Pinpoint the cell where the given text exists, returning its (X, Y) midpoint coordinate. 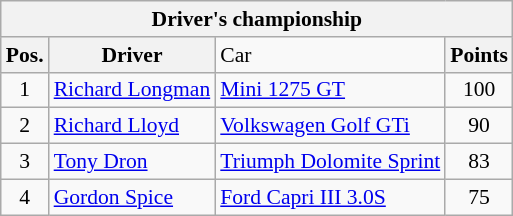
Car (330, 55)
Ford Capri III 3.0S (330, 197)
4 (25, 197)
Pos. (25, 55)
Richard Longman (132, 90)
1 (25, 90)
Tony Dron (132, 162)
83 (479, 162)
Gordon Spice (132, 197)
Driver (132, 55)
2 (25, 126)
Mini 1275 GT (330, 90)
Points (479, 55)
3 (25, 162)
100 (479, 90)
Triumph Dolomite Sprint (330, 162)
90 (479, 126)
Volkswagen Golf GTi (330, 126)
Driver's championship (257, 19)
75 (479, 197)
Richard Lloyd (132, 126)
